Capture the cell that displays the provided text and extract its [x, y] central coordinate. 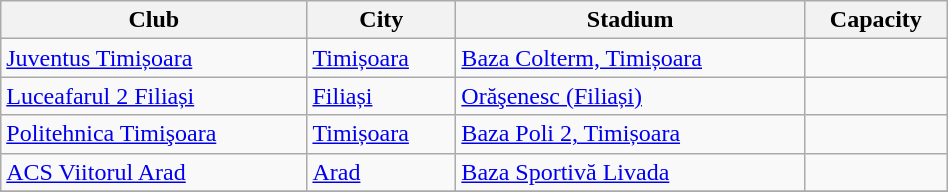
Juventus Timișoara [154, 58]
Stadium [630, 20]
Orăşenesc (Filiași) [630, 96]
Baza Sportivă Livada [630, 172]
Capacity [876, 20]
City [382, 20]
Politehnica Timişoara [154, 134]
Club [154, 20]
Baza Poli 2, Timișoara [630, 134]
Baza Colterm, Timișoara [630, 58]
Luceafarul 2 Filiași [154, 96]
Arad [382, 172]
ACS Viitorul Arad [154, 172]
Filiași [382, 96]
